Extract the (X, Y) coordinate from the center of the cell holding the provided text.  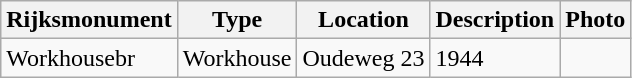
Description (495, 20)
Workhousebr (89, 58)
Location (364, 20)
Workhouse (237, 58)
Type (237, 20)
1944 (495, 58)
Oudeweg 23 (364, 58)
Rijksmonument (89, 20)
Photo (596, 20)
